Return (X, Y) of the center of cell containing provided text 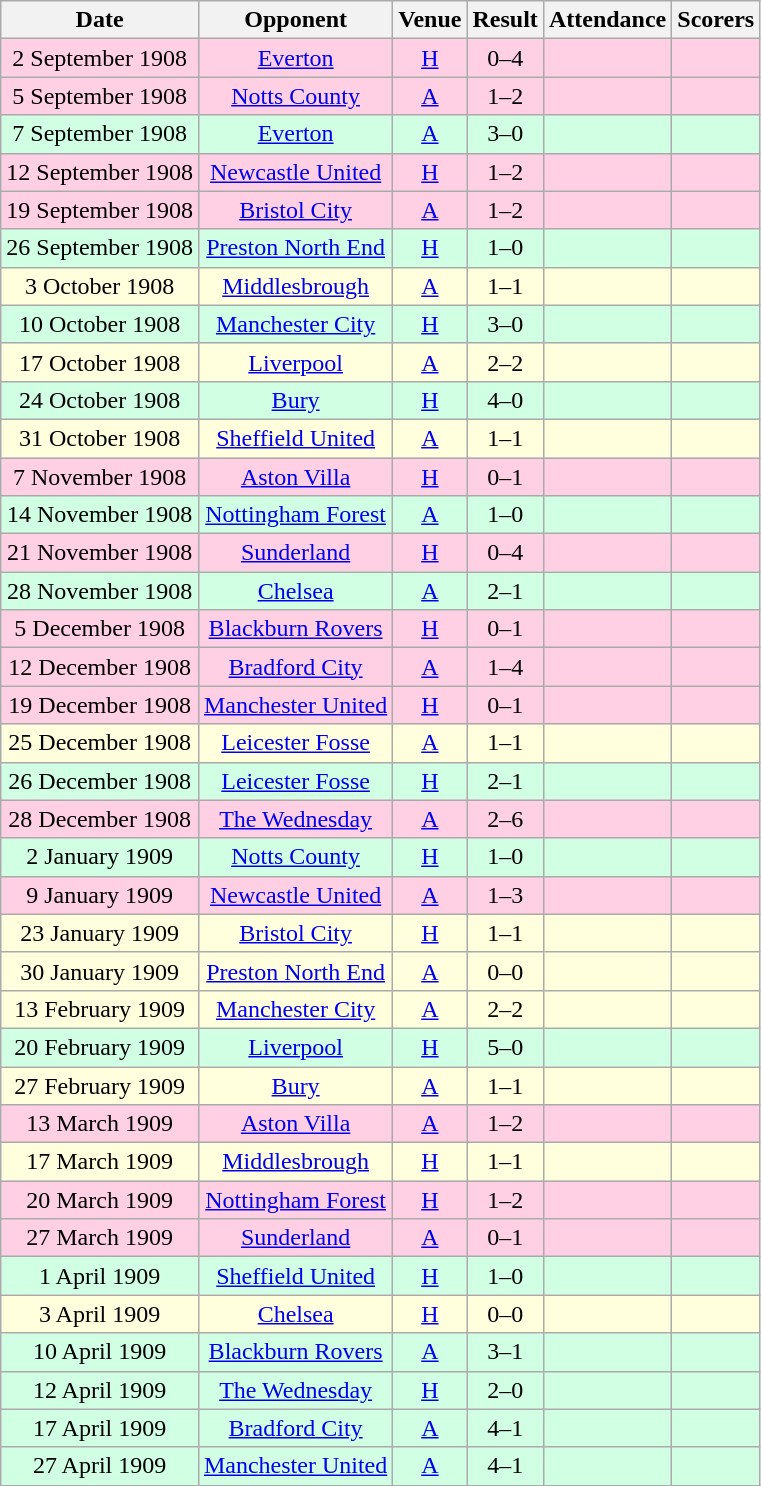
5 December 1908 (100, 629)
17 March 1909 (100, 1162)
28 November 1908 (100, 591)
Scorers (716, 20)
14 November 1908 (100, 515)
1–3 (505, 895)
19 December 1908 (100, 705)
27 April 1909 (100, 1466)
12 September 1908 (100, 172)
Venue (430, 20)
23 January 1909 (100, 933)
28 December 1908 (100, 819)
Result (505, 20)
24 October 1908 (100, 400)
5–0 (505, 1047)
19 September 1908 (100, 210)
10 April 1909 (100, 1352)
31 October 1908 (100, 438)
20 March 1909 (100, 1200)
21 November 1908 (100, 553)
10 October 1908 (100, 324)
25 December 1908 (100, 743)
2 January 1909 (100, 857)
17 April 1909 (100, 1428)
Date (100, 20)
1 April 1909 (100, 1276)
2–0 (505, 1390)
5 September 1908 (100, 96)
30 January 1909 (100, 971)
12 April 1909 (100, 1390)
Opponent (295, 20)
17 October 1908 (100, 362)
3 October 1908 (100, 286)
Attendance (607, 20)
27 February 1909 (100, 1085)
26 December 1908 (100, 781)
2–6 (505, 819)
13 February 1909 (100, 1009)
1–4 (505, 667)
26 September 1908 (100, 248)
27 March 1909 (100, 1238)
20 February 1909 (100, 1047)
13 March 1909 (100, 1124)
7 November 1908 (100, 477)
7 September 1908 (100, 134)
9 January 1909 (100, 895)
3–1 (505, 1352)
4–0 (505, 400)
3 April 1909 (100, 1314)
12 December 1908 (100, 667)
2 September 1908 (100, 58)
